For the text-containing cell, return its midpoint in (X, Y) coordinate format. 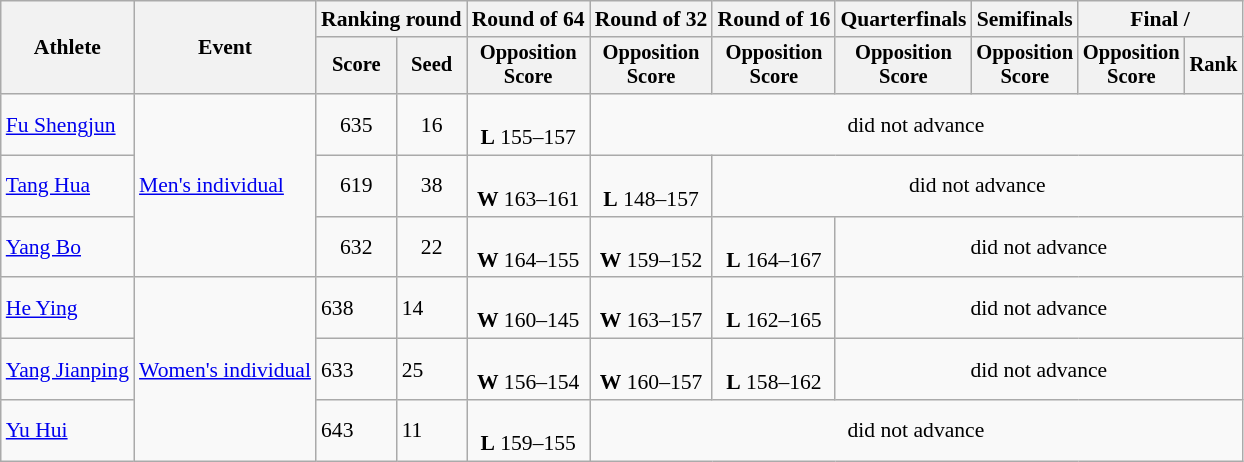
W 156–154 (528, 370)
L 162–165 (774, 308)
L 164–167 (774, 248)
14 (432, 308)
Tang Hua (68, 186)
Athlete (68, 48)
W 163–157 (652, 308)
Semifinals (1024, 19)
W 164–155 (528, 248)
38 (432, 186)
L 148–157 (652, 186)
Round of 64 (528, 19)
22 (432, 248)
Final / (1160, 19)
L 158–162 (774, 370)
W 163–161 (528, 186)
11 (432, 430)
Seed (432, 66)
633 (356, 370)
16 (432, 124)
Quarterfinals (903, 19)
Yu Hui (68, 430)
Event (225, 48)
W 160–145 (528, 308)
638 (356, 308)
Rank (1214, 66)
Women's individual (225, 370)
L 159–155 (528, 430)
632 (356, 248)
He Ying (68, 308)
Fu Shengjun (68, 124)
Yang Jianping (68, 370)
635 (356, 124)
Men's individual (225, 186)
Round of 16 (774, 19)
Round of 32 (652, 19)
W 159–152 (652, 248)
Score (356, 66)
L 155–157 (528, 124)
Ranking round (392, 19)
25 (432, 370)
643 (356, 430)
W 160–157 (652, 370)
Yang Bo (68, 248)
619 (356, 186)
